Provide the [x, y] coordinate of the cell's center where the given text is located.  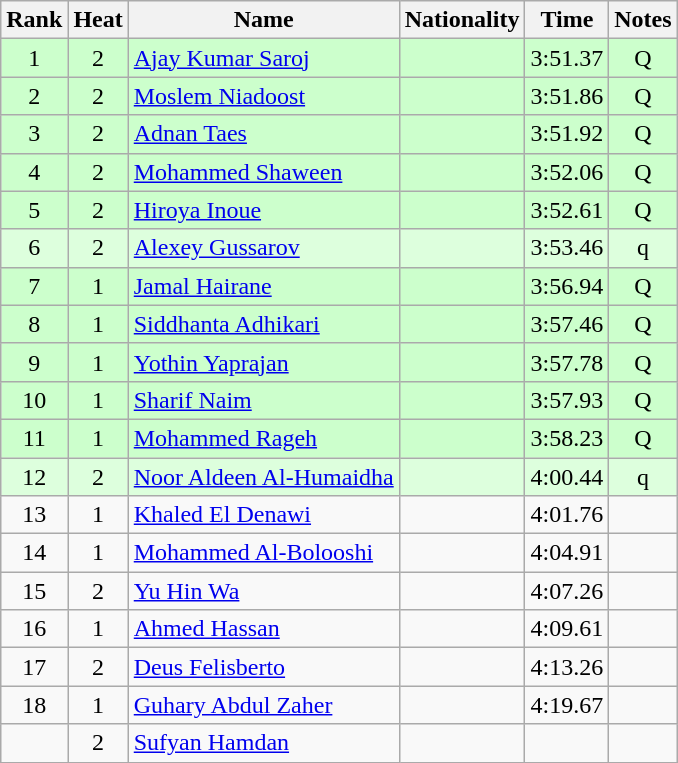
4:04.91 [567, 553]
11 [34, 438]
3:51.86 [567, 96]
14 [34, 553]
7 [34, 286]
3:57.46 [567, 324]
Name [264, 20]
Deus Felisberto [264, 667]
Yothin Yaprajan [264, 362]
Nationality [462, 20]
Rank [34, 20]
Sufyan Hamdan [264, 743]
5 [34, 210]
Alexey Gussarov [264, 248]
12 [34, 477]
Khaled El Denawi [264, 515]
3:53.46 [567, 248]
3 [34, 134]
Yu Hin Wa [264, 591]
Ahmed Hassan [264, 629]
Mohammed Rageh [264, 438]
3:52.61 [567, 210]
3:51.92 [567, 134]
Guhary Abdul Zaher [264, 705]
Mohammed Shaween [264, 172]
Moslem Niadoost [264, 96]
15 [34, 591]
18 [34, 705]
Notes [643, 20]
13 [34, 515]
8 [34, 324]
Sharif Naim [264, 400]
4:01.76 [567, 515]
9 [34, 362]
4 [34, 172]
Adnan Taes [264, 134]
3:56.94 [567, 286]
Noor Aldeen Al-Humaidha [264, 477]
3:51.37 [567, 58]
4:07.26 [567, 591]
Time [567, 20]
16 [34, 629]
3:57.78 [567, 362]
3:52.06 [567, 172]
4:00.44 [567, 477]
Heat [98, 20]
Jamal Hairane [264, 286]
Mohammed Al-Bolooshi [264, 553]
17 [34, 667]
Siddhanta Adhikari [264, 324]
10 [34, 400]
6 [34, 248]
Ajay Kumar Saroj [264, 58]
4:19.67 [567, 705]
3:58.23 [567, 438]
Hiroya Inoue [264, 210]
4:09.61 [567, 629]
3:57.93 [567, 400]
4:13.26 [567, 667]
